Return [x, y] of the center of cell containing provided text 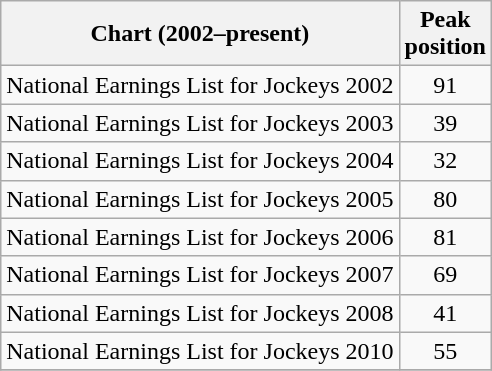
69 [445, 275]
National Earnings List for Jockeys 2004 [200, 161]
National Earnings List for Jockeys 2010 [200, 351]
81 [445, 237]
41 [445, 313]
32 [445, 161]
National Earnings List for Jockeys 2008 [200, 313]
55 [445, 351]
National Earnings List for Jockeys 2003 [200, 123]
Chart (2002–present) [200, 34]
91 [445, 85]
National Earnings List for Jockeys 2006 [200, 237]
80 [445, 199]
39 [445, 123]
National Earnings List for Jockeys 2007 [200, 275]
National Earnings List for Jockeys 2002 [200, 85]
National Earnings List for Jockeys 2005 [200, 199]
Peakposition [445, 34]
